Provide the [x, y] coordinate of the cell's center where the given text is located.  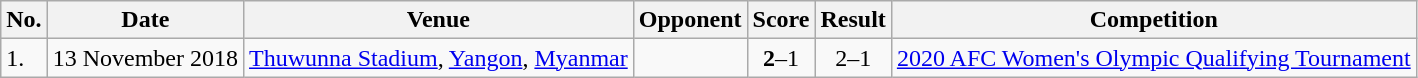
Competition [1154, 20]
Score [781, 20]
2020 AFC Women's Olympic Qualifying Tournament [1154, 58]
Thuwunna Stadium, Yangon, Myanmar [439, 58]
Venue [439, 20]
13 November 2018 [145, 58]
1. [24, 58]
Opponent [690, 20]
Date [145, 20]
No. [24, 20]
Result [853, 20]
